Pinpoint the cell where the given text exists, returning its [x, y] midpoint coordinate. 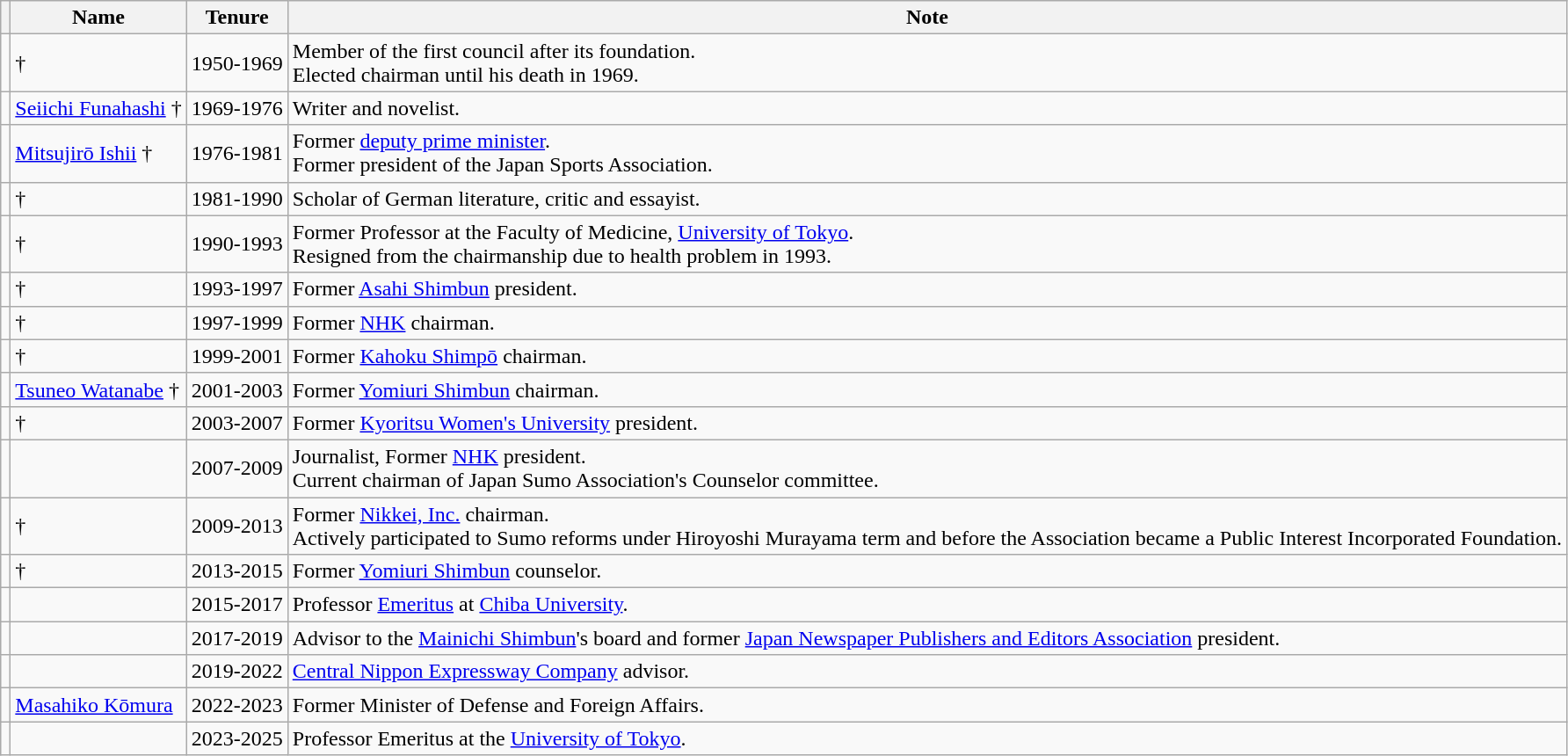
1981-1990 [237, 199]
2017-2019 [237, 638]
Professor Emeritus at the University of Tokyo. [926, 738]
Mitsujirō Ishii † [98, 153]
Former NHK chairman. [926, 323]
Writer and novelist. [926, 108]
Scholar of German literature, critic and essayist. [926, 199]
2009-2013 [237, 526]
Member of the first council after its foundation.Elected chairman until his death in 1969. [926, 63]
Former Asahi Shimbun president. [926, 289]
Seiichi Funahashi † [98, 108]
Former Minister of Defense and Foreign Affairs. [926, 705]
1999-2001 [237, 356]
Former Professor at the Faculty of Medicine, University of Tokyo.Resigned from the chairmanship due to health problem in 1993. [926, 244]
2003-2007 [237, 423]
Journalist, Former NHK president.Current chairman of Japan Sumo Association's Counselor committee. [926, 468]
Central Nippon Expressway Company advisor. [926, 672]
Former Kahoku Shimpō chairman. [926, 356]
Masahiko Kōmura [98, 705]
2001-2003 [237, 389]
1990-1993 [237, 244]
Former Yomiuri Shimbun chairman. [926, 389]
Tsuneo Watanabe † [98, 389]
2023-2025 [237, 738]
Professor Emeritus at Chiba University. [926, 605]
1976-1981 [237, 153]
2022-2023 [237, 705]
Advisor to the Mainichi Shimbun's board and former Japan Newspaper Publishers and Editors Association president. [926, 638]
Former Kyoritsu Women's University president. [926, 423]
2015-2017 [237, 605]
1993-1997 [237, 289]
Former Yomiuri Shimbun counselor. [926, 571]
Name [98, 18]
1950-1969 [237, 63]
2019-2022 [237, 672]
2013-2015 [237, 571]
1997-1999 [237, 323]
1969-1976 [237, 108]
Tenure [237, 18]
2007-2009 [237, 468]
Note [926, 18]
Former deputy prime minister.Former president of the Japan Sports Association. [926, 153]
